Detect which cell encompasses the target text, then output its [X, Y] center coordinate. 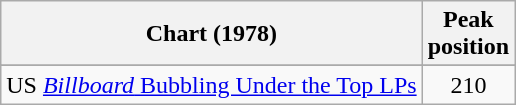
US Billboard Bubbling Under the Top LPs [212, 85]
Peakposition [468, 34]
210 [468, 85]
Chart (1978) [212, 34]
